Capture the cell that displays the provided text and extract its (X, Y) central coordinate. 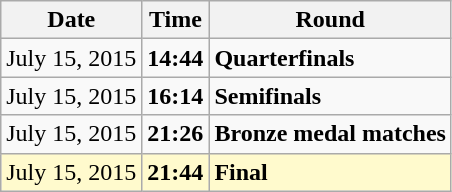
16:14 (176, 96)
Round (330, 20)
Semifinals (330, 96)
Bronze medal matches (330, 134)
Quarterfinals (330, 58)
Final (330, 172)
21:26 (176, 134)
Date (72, 20)
21:44 (176, 172)
Time (176, 20)
14:44 (176, 58)
